Return the (X, Y) coordinate for the center point of the cell that contains the specified text.  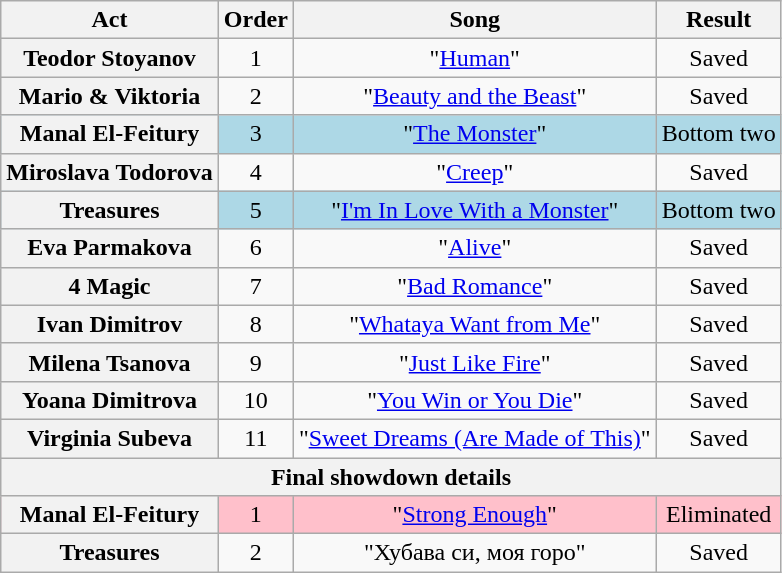
"Creep" (474, 172)
4 (256, 172)
Milena Tsanova (110, 362)
10 (256, 400)
"I'm In Love With a Monster" (474, 210)
Teodor Stoyanov (110, 58)
Result (718, 20)
Final showdown details (391, 477)
"Strong Enough" (474, 515)
Eva Parmakova (110, 248)
"Whataya Want from Me" (474, 324)
4 Magic (110, 286)
Mario & Viktoria (110, 96)
Ivan Dimitrov (110, 324)
"You Win or You Die" (474, 400)
"The Monster" (474, 134)
"Just Like Fire" (474, 362)
7 (256, 286)
"Human" (474, 58)
Order (256, 20)
Song (474, 20)
"Alive" (474, 248)
"Bad Romance" (474, 286)
3 (256, 134)
Yoana Dimitrova (110, 400)
Eliminated (718, 515)
"Beauty and the Beast" (474, 96)
11 (256, 438)
8 (256, 324)
Miroslava Todorova (110, 172)
"Хубава си, моя горо" (474, 553)
6 (256, 248)
Act (110, 20)
"Sweet Dreams (Are Made of This)" (474, 438)
Virginia Subeva (110, 438)
5 (256, 210)
9 (256, 362)
